Identify which cell holds the provided text, then report its [X, Y] central coordinate. 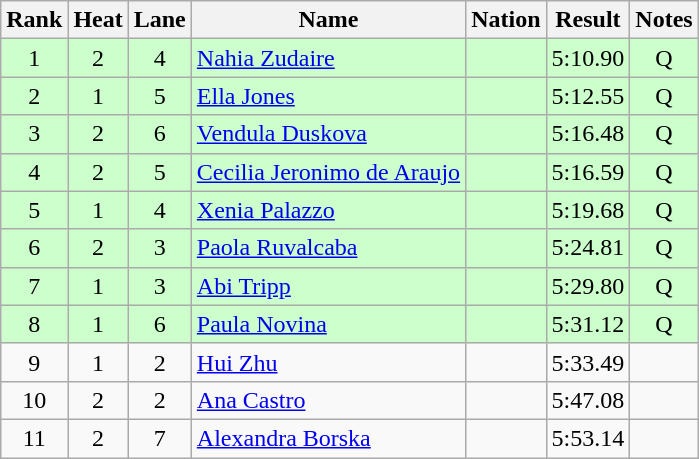
10 [34, 400]
5:24.81 [588, 248]
Heat [98, 20]
Abi Tripp [328, 286]
Ella Jones [328, 96]
5:16.59 [588, 172]
5:29.80 [588, 286]
5:16.48 [588, 134]
5:31.12 [588, 324]
Nation [506, 20]
Alexandra Borska [328, 438]
9 [34, 362]
11 [34, 438]
8 [34, 324]
Xenia Palazzo [328, 210]
Notes [664, 20]
Name [328, 20]
Paola Ruvalcaba [328, 248]
5:12.55 [588, 96]
Cecilia Jeronimo de Araujo [328, 172]
Paula Novina [328, 324]
Ana Castro [328, 400]
5:47.08 [588, 400]
Result [588, 20]
5:33.49 [588, 362]
5:53.14 [588, 438]
Lane [160, 20]
5:10.90 [588, 58]
Rank [34, 20]
Vendula Duskova [328, 134]
5:19.68 [588, 210]
Nahia Zudaire [328, 58]
Hui Zhu [328, 362]
